Detect which cell encompasses the target text, then output its [x, y] center coordinate. 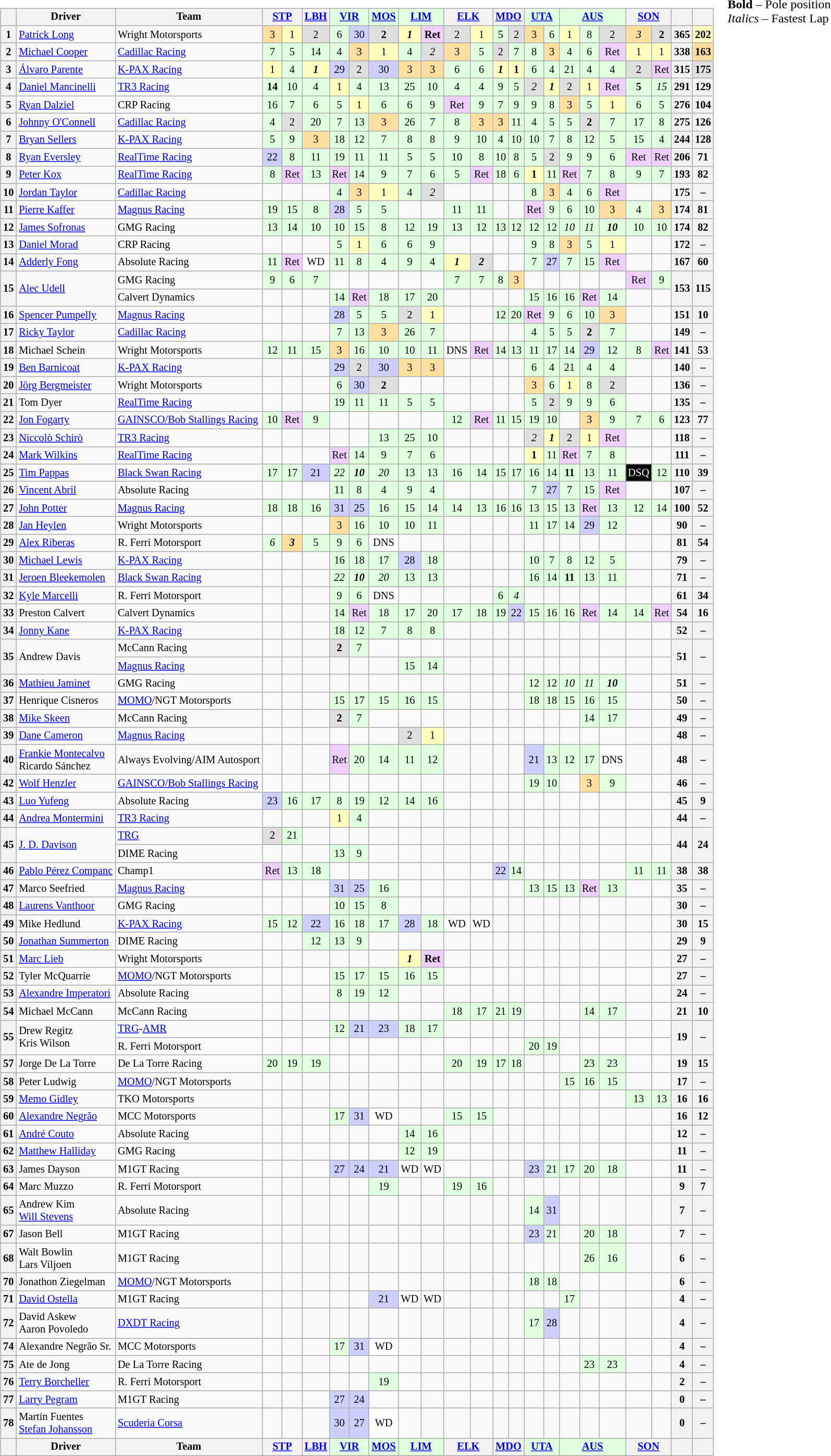
43 [8, 801]
135 [682, 403]
Ricky Taylor [66, 332]
Mark Wilkins [66, 455]
Spencer Pumpelly [66, 315]
TRG-AMR [189, 1029]
206 [682, 157]
Marc Lieb [66, 959]
Martín Fuentes Stefan Johansson [66, 1423]
Mathieu Jaminet [66, 683]
Niccolò Schirò [66, 438]
40 [8, 760]
Marco Seefried [66, 889]
172 [682, 245]
Michael Schein [66, 350]
Andrew Davis [66, 656]
Frankie Montecalvo Ricardo Sánchez [66, 760]
Jonny Kane [66, 631]
Tim Pappas [66, 473]
TKO Motorsports [189, 1099]
58 [8, 1081]
Champ1 [189, 871]
Preston Calvert [66, 613]
275 [682, 122]
Wolf Henzler [66, 783]
47 [8, 889]
Laurens Vanthoor [66, 906]
365 [682, 34]
141 [682, 350]
John Potter [66, 508]
36 [8, 683]
37 [8, 701]
Scuderia Corsa [189, 1423]
128 [703, 140]
Peter Kox [66, 175]
136 [682, 385]
276 [682, 105]
126 [703, 122]
Marc Muzzo [66, 1187]
Andrea Montermini [66, 818]
74 [8, 1347]
72 [8, 1323]
55 [8, 1038]
151 [682, 315]
315 [682, 70]
70 [8, 1282]
Daniel Mancinelli [66, 87]
65 [8, 1211]
Jeroen Bleekemolen [66, 578]
Jason Bell [66, 1234]
Memo Gidley [66, 1099]
Luo Yufeng [66, 801]
Ben Barnicoat [66, 368]
123 [682, 420]
110 [682, 473]
67 [8, 1234]
Larry Pegram [66, 1400]
Alec Udell [66, 289]
Mike Hedlund [66, 924]
193 [682, 175]
DSQ [638, 473]
Tyler McQuarrie [66, 976]
115 [703, 289]
291 [682, 87]
Drew Regitz Kris Wilson [66, 1038]
63 [8, 1169]
Daniel Morad [66, 245]
Ryan Dalziel [66, 105]
James Dayson [66, 1169]
78 [8, 1423]
David Askew Aaron Povoledo [66, 1323]
Jordan Taylor [66, 192]
Patrick Long [66, 34]
TRG [189, 836]
167 [682, 263]
Alexandre Imperatori [66, 994]
David Ostella [66, 1299]
Pierre Kaffer [66, 210]
Jon Fogarty [66, 420]
Johnny O'Connell [66, 122]
Kyle Marcelli [66, 595]
Always Evolving/AIM Autosport [189, 760]
62 [8, 1152]
75 [8, 1364]
Peter Ludwig [66, 1081]
59 [8, 1099]
Tom Dyer [66, 403]
104 [703, 105]
33 [8, 613]
James Sofronas [66, 228]
Henrique Cisneros [66, 701]
68 [8, 1258]
140 [682, 368]
79 [682, 561]
129 [703, 87]
64 [8, 1187]
Ryan Eversley [66, 157]
Jonathon Ziegelman [66, 1282]
57 [8, 1064]
Pablo Pérez Companc [66, 871]
100 [682, 508]
Andrew Kim Will Stevens [66, 1211]
76 [8, 1382]
Michael McCann [66, 1011]
32 [8, 595]
Jorge De La Torre [66, 1064]
244 [682, 140]
Bryan Sellers [66, 140]
Walt Bowlin Lars Viljoen [66, 1258]
163 [703, 52]
111 [682, 455]
Terry Borcheller [66, 1382]
338 [682, 52]
149 [682, 332]
202 [703, 34]
André Couto [66, 1134]
42 [8, 783]
90 [682, 526]
Michael Cooper [66, 52]
Alexandre Negrão [66, 1116]
Michael Lewis [66, 561]
Álvaro Parente [66, 70]
Alexandre Negrão Sr. [66, 1347]
Alex Riberas [66, 543]
Jonathan Summerton [66, 941]
Ate de Jong [66, 1364]
Adderly Fong [66, 263]
Jörg Bergmeister [66, 385]
DXDT Racing [189, 1323]
Vincent Abril [66, 490]
107 [682, 490]
Matthew Halliday [66, 1152]
Jan Heylen [66, 526]
118 [682, 438]
Mike Skeen [66, 718]
Dane Cameron [66, 736]
J. D. Davison [66, 845]
153 [682, 289]
